Return the (x, y) coordinate for the center point of the cell that contains the specified text.  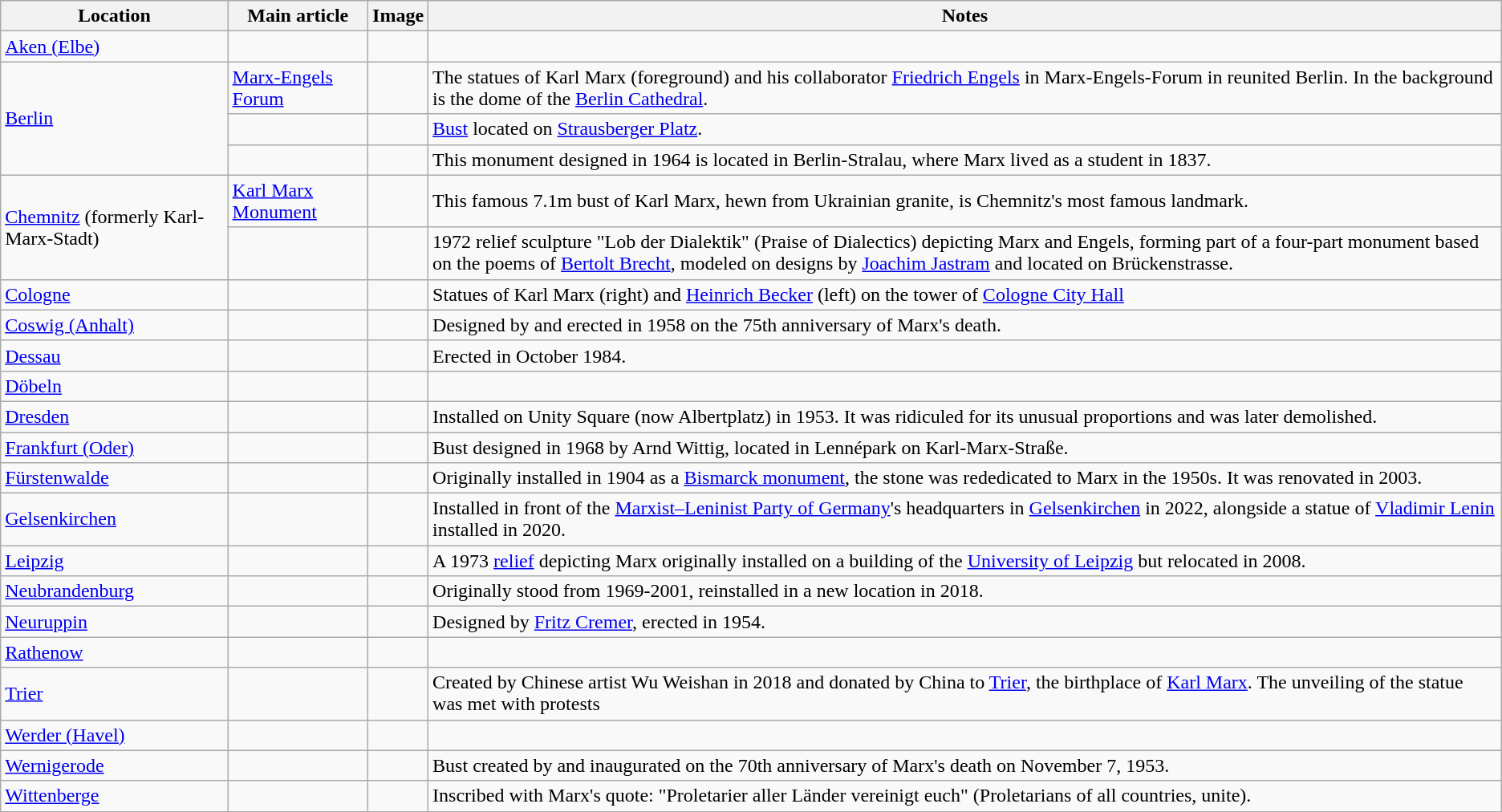
Dessau (114, 355)
Neubrandenburg (114, 591)
This famous 7.1m bust of Karl Marx, hewn from Ukrainian granite, is Chemnitz's most famous landmark. (965, 201)
Bust created by and inaugurated on the 70th anniversary of Marx's death on November 7, 1953. (965, 765)
Image (398, 16)
Leipzig (114, 561)
Döbeln (114, 386)
Trier (114, 693)
This monument designed in 1964 is located in Berlin-Stralau, where Marx lived as a student in 1837. (965, 160)
Designed by Fritz Cremer, erected in 1954. (965, 622)
Aken (Elbe) (114, 47)
Notes (965, 16)
Rathenow (114, 652)
Bust located on Strausberger Platz. (965, 129)
Fürstenwalde (114, 478)
Wittenberge (114, 796)
Dresden (114, 416)
Main article (298, 16)
Coswig (Anhalt) (114, 325)
Neuruppin (114, 622)
Bust designed in 1968 by Arnd Wittig, located in Lennépark on Karl-Marx-Straße. (965, 447)
Chemnitz (formerly Karl-Marx-Stadt) (114, 227)
Marx-Engels Forum (298, 88)
Originally stood from 1969-2001, reinstalled in a new location in 2018. (965, 591)
Erected in October 1984. (965, 355)
Designed by and erected in 1958 on the 75th anniversary of Marx's death. (965, 325)
Wernigerode (114, 765)
Inscribed with Marx's quote: "Proletarier aller Länder vereinigt euch" (Proletarians of all countries, unite). (965, 796)
Werder (Havel) (114, 735)
Originally installed in 1904 as a Bismarck monument, the stone was rededicated to Marx in the 1950s. It was renovated in 2003. (965, 478)
Frankfurt (Oder) (114, 447)
Statues of Karl Marx (right) and Heinrich Becker (left) on the tower of Cologne City Hall (965, 294)
Installed on Unity Square (now Albertplatz) in 1953. It was ridiculed for its unusual proportions and was later demolished. (965, 416)
Karl Marx Monument (298, 201)
Location (114, 16)
A 1973 relief depicting Marx originally installed on a building of the University of Leipzig but relocated in 2008. (965, 561)
Gelsenkirchen (114, 520)
Cologne (114, 294)
Berlin (114, 119)
